From the cell containing the given text, extract its center point as [x, y] coordinate. 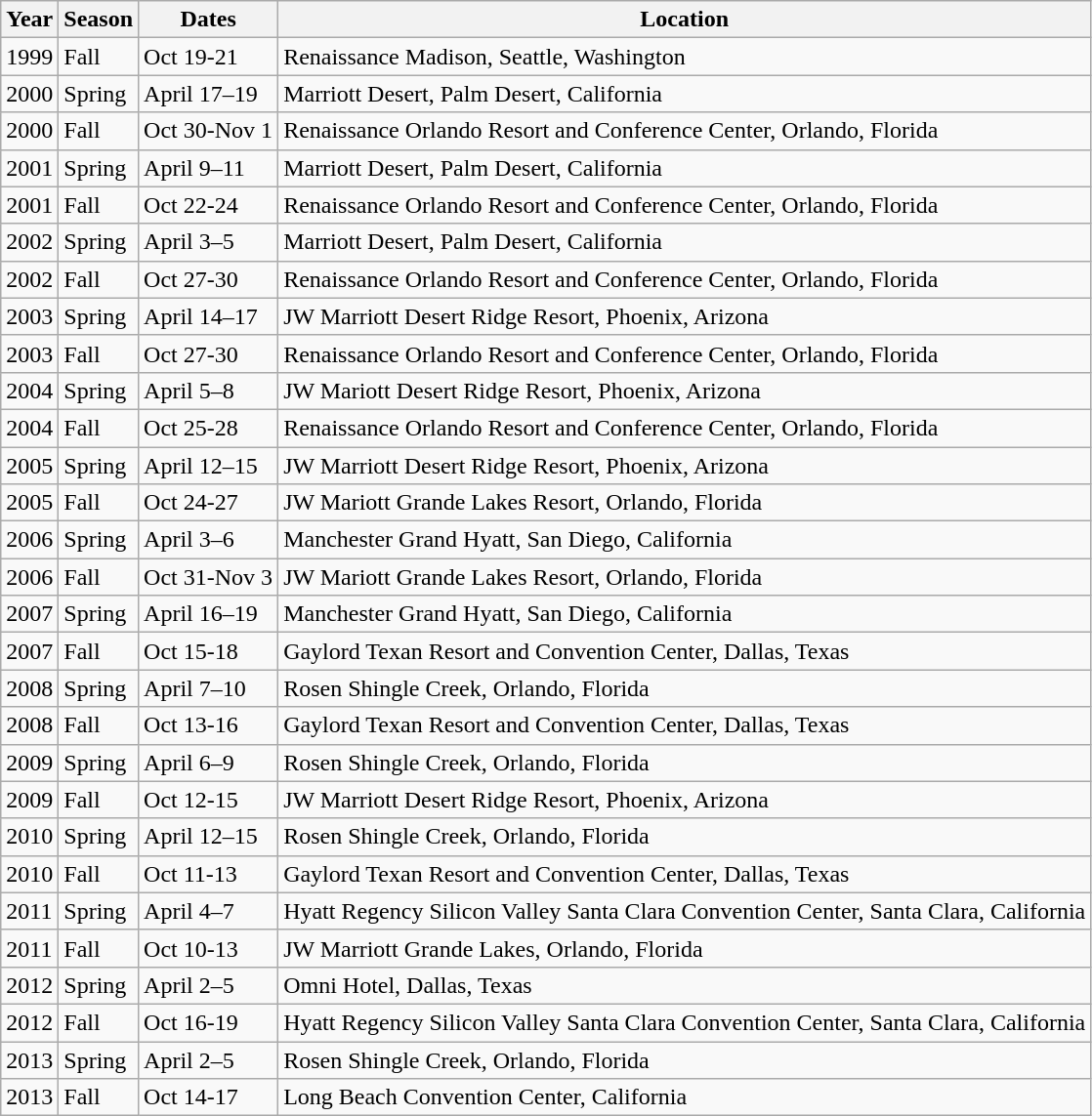
Oct 31-Nov 3 [209, 577]
Oct 19-21 [209, 57]
April 14–17 [209, 316]
Dates [209, 20]
Oct 11-13 [209, 874]
April 3–5 [209, 242]
JW Marriott Grande Lakes, Orlando, Florida [685, 948]
Season [99, 20]
Oct 24-27 [209, 503]
Long Beach Convention Center, California [685, 1097]
April 6–9 [209, 763]
Oct 10-13 [209, 948]
1999 [29, 57]
JW Mariott Desert Ridge Resort, Phoenix, Arizona [685, 391]
April 16–19 [209, 614]
Oct 13-16 [209, 725]
Renaissance Madison, Seattle, Washington [685, 57]
Oct 25-28 [209, 428]
April 3–6 [209, 540]
April 4–7 [209, 911]
Oct 15-18 [209, 651]
April 17–19 [209, 94]
April 7–10 [209, 688]
Oct 14-17 [209, 1097]
April 5–8 [209, 391]
Omni Hotel, Dallas, Texas [685, 985]
Oct 22-24 [209, 205]
Oct 30-Nov 1 [209, 131]
April 9–11 [209, 168]
Year [29, 20]
Oct 16-19 [209, 1022]
Oct 12-15 [209, 800]
Location [685, 20]
